Determine the (X, Y) coordinate at the center of the cell enclosing the given text.  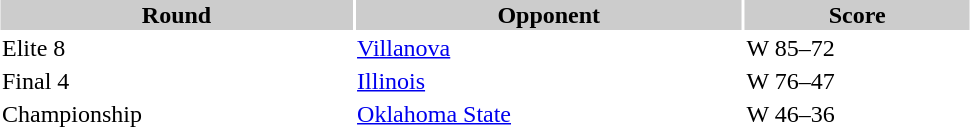
Round (176, 15)
Illinois (549, 81)
Opponent (549, 15)
Score (858, 15)
W 76–47 (858, 81)
Final 4 (176, 81)
Elite 8 (176, 48)
Villanova (549, 48)
W 85–72 (858, 48)
